Pinpoint the cell where the given text exists, returning its (X, Y) midpoint coordinate. 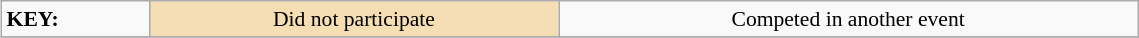
Competed in another event (848, 19)
Did not participate (354, 19)
KEY: (76, 19)
